Pinpoint the cell where the given text exists, returning its (X, Y) midpoint coordinate. 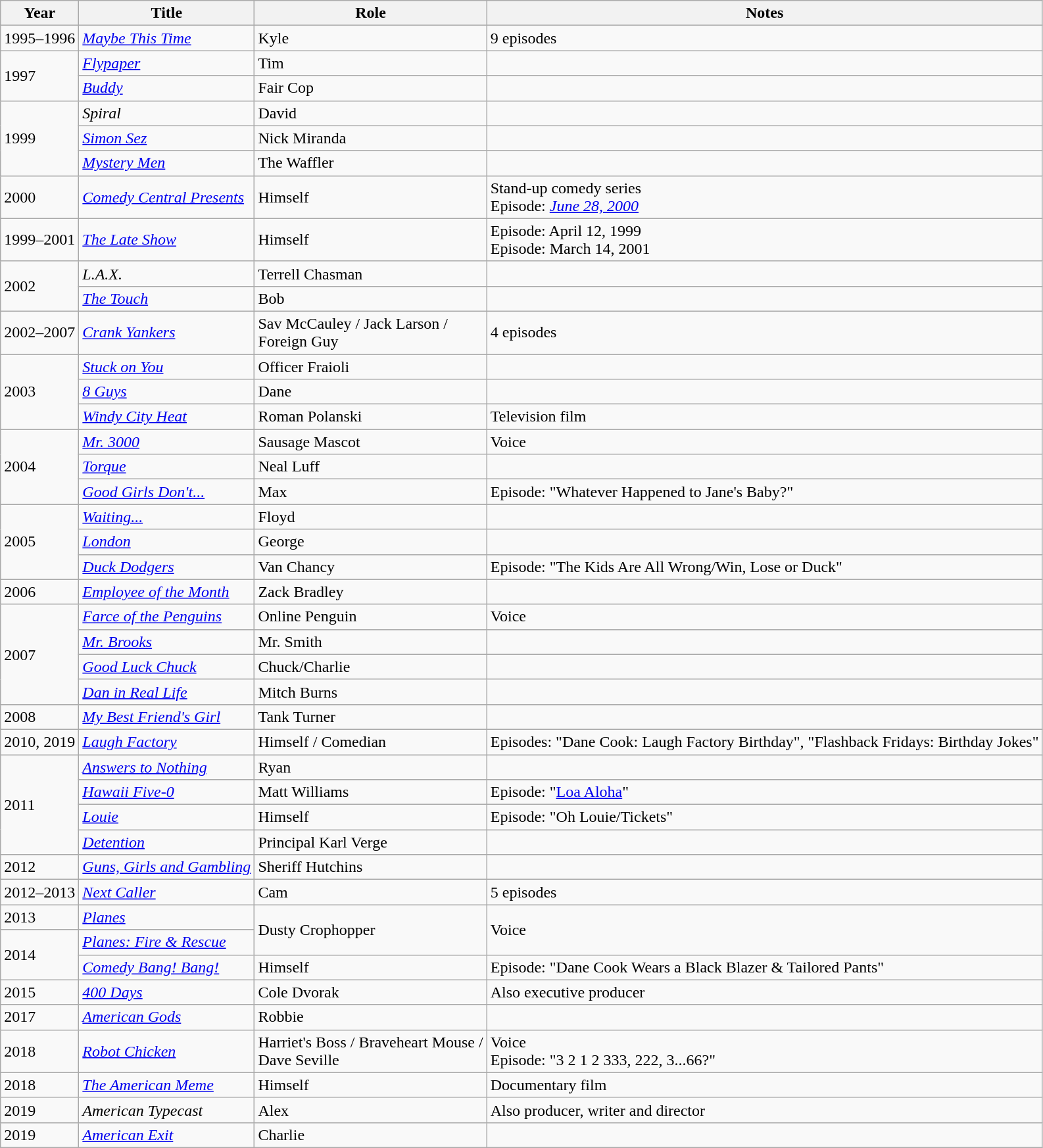
London (167, 542)
1997 (39, 76)
American Typecast (167, 1110)
Harriet's Boss / Braveheart Mouse /Dave Seville (371, 1051)
2010, 2019 (39, 742)
Duck Dodgers (167, 567)
400 Days (167, 992)
Neal Luff (371, 467)
Mr. Smith (371, 642)
Max (371, 492)
Stand-up comedy seriesEpisode: June 28, 2000 (764, 197)
Roman Polanski (371, 417)
Episode: April 12, 1999Episode: March 14, 2001 (764, 239)
Robbie (371, 1017)
George (371, 542)
1995–1996 (39, 38)
Also producer, writer and director (764, 1110)
Zack Bradley (371, 592)
Comedy Bang! Bang! (167, 967)
Nick Miranda (371, 138)
2013 (39, 917)
Stuck on You (167, 366)
2002–2007 (39, 333)
Also executive producer (764, 992)
9 episodes (764, 38)
Floyd (371, 517)
2006 (39, 592)
Sausage Mascot (371, 442)
Comedy Central Presents (167, 197)
Crank Yankers (167, 333)
Robot Chicken (167, 1051)
Charlie (371, 1135)
Himself / Comedian (371, 742)
2007 (39, 654)
Dusty Crophopper (371, 930)
Online Penguin (371, 617)
Laugh Factory (167, 742)
Hawaii Five-0 (167, 792)
Role (371, 13)
2015 (39, 992)
Mitch Burns (371, 692)
2017 (39, 1017)
Sav McCauley / Jack Larson /Foreign Guy (371, 333)
Louie (167, 817)
Good Luck Chuck (167, 667)
1999 (39, 138)
Episodes: "Dane Cook: Laugh Factory Birthday", "Flashback Fridays: Birthday Jokes" (764, 742)
2000 (39, 197)
5 episodes (764, 892)
Sheriff Hutchins (371, 867)
Mr. 3000 (167, 442)
2011 (39, 805)
2008 (39, 717)
1999–2001 (39, 239)
David (371, 113)
Notes (764, 13)
Episode: "Dane Cook Wears a Black Blazer & Tailored Pants" (764, 967)
Episode: "Oh Louie/Tickets" (764, 817)
Spiral (167, 113)
Detention (167, 842)
Mr. Brooks (167, 642)
2003 (39, 391)
Terrell Chasman (371, 274)
2004 (39, 467)
Guns, Girls and Gambling (167, 867)
Answers to Nothing (167, 767)
2002 (39, 286)
2014 (39, 955)
Simon Sez (167, 138)
The American Meme (167, 1085)
Buddy (167, 88)
Next Caller (167, 892)
Bob (371, 299)
2005 (39, 542)
Torque (167, 467)
Dan in Real Life (167, 692)
Episode: "The Kids Are All Wrong/Win, Lose or Duck" (764, 567)
L.A.X. (167, 274)
VoiceEpisode: "3 2 1 2 333, 222, 3...66?" (764, 1051)
Title (167, 13)
Year (39, 13)
My Best Friend's Girl (167, 717)
Planes: Fire & Rescue (167, 942)
Planes (167, 917)
Windy City Heat (167, 417)
Kyle (371, 38)
Chuck/Charlie (371, 667)
Waiting... (167, 517)
The Late Show (167, 239)
Fair Cop (371, 88)
Episode: "Loa Aloha" (764, 792)
The Touch (167, 299)
Dane (371, 392)
Documentary film (764, 1085)
Ryan (371, 767)
Flypaper (167, 63)
Alex (371, 1110)
American Gods (167, 1017)
2012–2013 (39, 892)
Episode: "Whatever Happened to Jane's Baby?" (764, 492)
8 Guys (167, 392)
Television film (764, 417)
Officer Fraioli (371, 366)
4 episodes (764, 333)
Cam (371, 892)
Van Chancy (371, 567)
Mystery Men (167, 163)
2012 (39, 867)
Matt Williams (371, 792)
Employee of the Month (167, 592)
Tim (371, 63)
American Exit (167, 1135)
Principal Karl Verge (371, 842)
Good Girls Don't... (167, 492)
Maybe This Time (167, 38)
Tank Turner (371, 717)
The Waffler (371, 163)
Cole Dvorak (371, 992)
Farce of the Penguins (167, 617)
